Determine the [X, Y] coordinate at the center of the cell enclosing the given text.  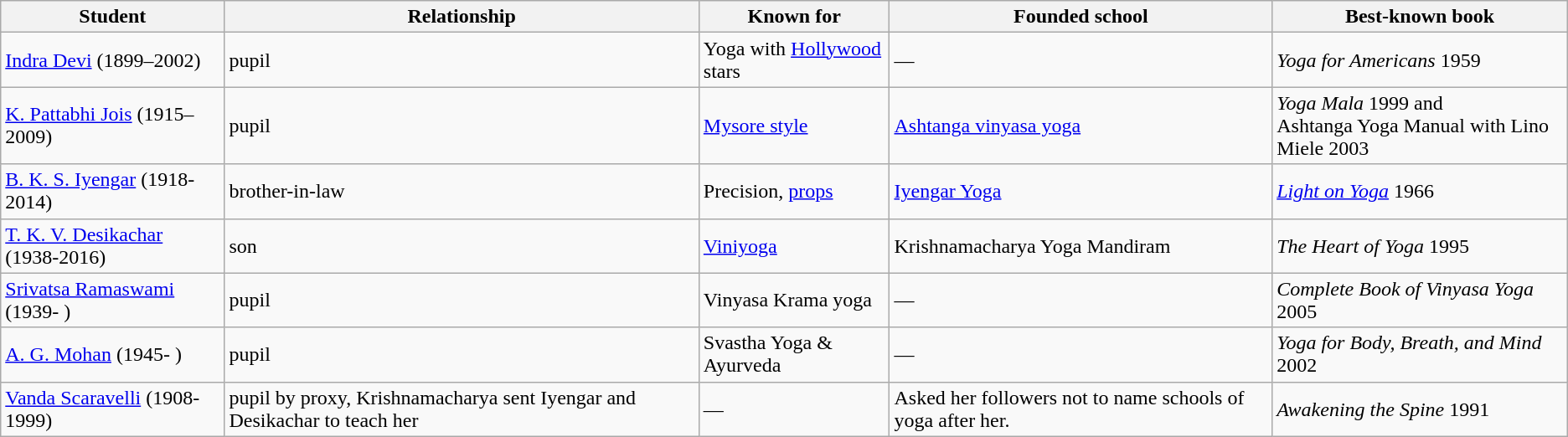
son [462, 246]
Known for [794, 17]
Relationship [462, 17]
Vanda Scaravelli (1908-1999) [112, 409]
K. Pattabhi Jois (1915–2009) [112, 126]
Yoga Mala 1999 andAshtanga Yoga Manual with Lino Miele 2003 [1421, 126]
Ashtanga vinyasa yoga [1081, 126]
Mysore style [794, 126]
Srivatsa Ramaswami (1939- ) [112, 300]
Best-known book [1421, 17]
T. K. V. Desikachar (1938-2016) [112, 246]
Viniyoga [794, 246]
Vinyasa Krama yoga [794, 300]
Student [112, 17]
The Heart of Yoga 1995 [1421, 246]
B. K. S. Iyengar (1918-2014) [112, 191]
Krishnamacharya Yoga Mandiram [1081, 246]
Indra Devi (1899–2002) [112, 60]
Precision, props [794, 191]
brother-in-law [462, 191]
Yoga with Hollywood stars [794, 60]
Yoga for Americans 1959 [1421, 60]
Yoga for Body, Breath, and Mind 2002 [1421, 355]
Awakening the Spine 1991 [1421, 409]
pupil by proxy, Krishnamacharya sent Iyengar and Desikachar to teach her [462, 409]
Svastha Yoga & Ayurveda [794, 355]
Iyengar Yoga [1081, 191]
Light on Yoga 1966 [1421, 191]
A. G. Mohan (1945- ) [112, 355]
Complete Book of Vinyasa Yoga 2005 [1421, 300]
Asked her followers not to name schools of yoga after her. [1081, 409]
Founded school [1081, 17]
